For the text-containing cell, return its midpoint in (X, Y) coordinate format. 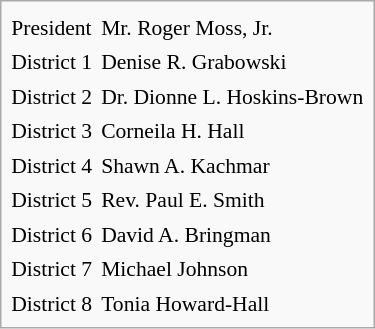
District 6 (52, 235)
David A. Bringman (232, 235)
Corneila H. Hall (232, 131)
Tonia Howard-Hall (232, 304)
District 3 (52, 131)
Rev. Paul E. Smith (232, 200)
District 2 (52, 97)
District 7 (52, 269)
District 8 (52, 304)
President (52, 28)
District 1 (52, 62)
Michael Johnson (232, 269)
Shawn A. Kachmar (232, 166)
Mr. Roger Moss, Jr. (232, 28)
Denise R. Grabowski (232, 62)
Dr. Dionne L. Hoskins-Brown (232, 97)
District 5 (52, 200)
District 4 (52, 166)
